From the cell containing the given text, extract its center point as [x, y] coordinate. 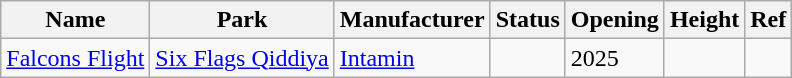
Ref [768, 20]
2025 [614, 58]
Falcons Flight [76, 58]
Manufacturer [412, 20]
Six Flags Qiddiya [242, 58]
Name [76, 20]
Park [242, 20]
Height [704, 20]
Status [528, 20]
Opening [614, 20]
Intamin [412, 58]
